Identify which cell holds the provided text, then report its (X, Y) central coordinate. 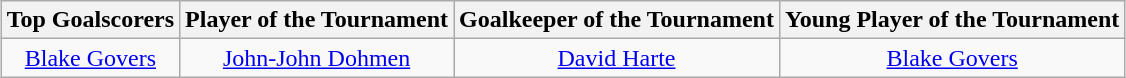
Young Player of the Tournament (952, 20)
Top Goalscorers (90, 20)
John-John Dohmen (317, 58)
Player of the Tournament (317, 20)
David Harte (617, 58)
Goalkeeper of the Tournament (617, 20)
